Extract the [x, y] coordinate from the center of the cell holding the provided text.  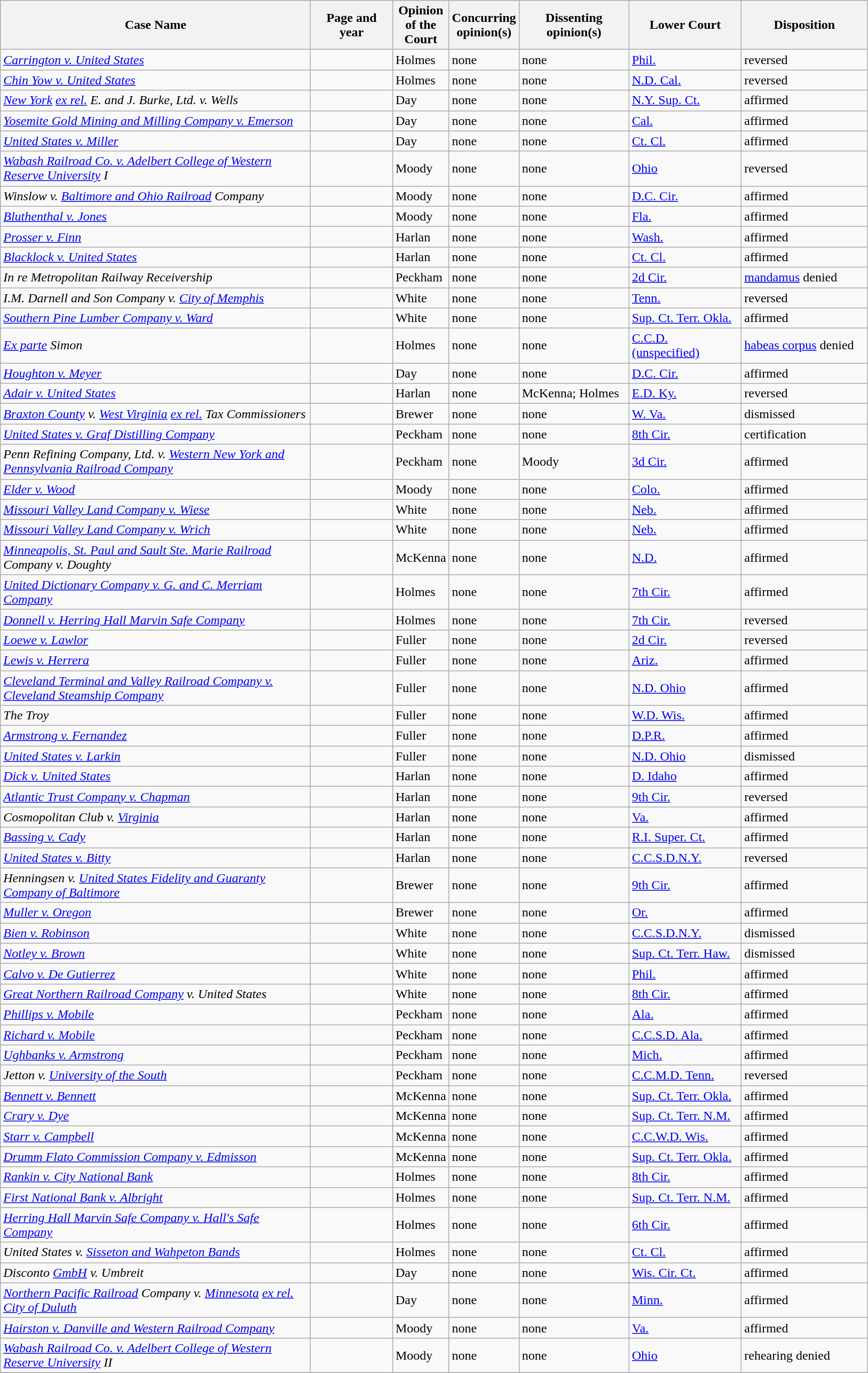
United States v. Miller [156, 141]
mandamus denied [804, 277]
W.D. Wis. [685, 716]
Missouri Valley Land Company v. Wiese [156, 509]
rehearing denied [804, 1355]
Adair v. United States [156, 394]
C.C.M.D. Tenn. [685, 1076]
Yosemite Gold Mining and Milling Company v. Emerson [156, 121]
Or. [685, 913]
Phillips v. Mobile [156, 1014]
C.C.D. (unspecified) [685, 346]
Page and year [352, 25]
Cosmopolitan Club v. Virginia [156, 817]
Prosser v. Finn [156, 237]
Missouri Valley Land Company v. Wrich [156, 530]
Cal. [685, 121]
First National Bank v. Albright [156, 1197]
Calvo v. De Gutierrez [156, 974]
Case Name [156, 25]
In re Metropolitan Railway Receivership [156, 277]
Dick v. United States [156, 776]
Henningsen v. United States Fidelity and Guaranty Company of Baltimore [156, 885]
United States v. Graf Distilling Company [156, 434]
Great Northern Railroad Company v. United States [156, 994]
3d Cir. [685, 461]
Atlantic Trust Company v. Chapman [156, 797]
United States v. Larkin [156, 756]
N.D. [685, 558]
D.P.R. [685, 736]
Disconto GmbH v. Umbreit [156, 1273]
Donnell v. Herring Hall Marvin Safe Company [156, 619]
Lower Court [685, 25]
Chin Yow v. United States [156, 80]
Bennett v. Bennett [156, 1096]
Mich. [685, 1055]
Wis. Cir. Ct. [685, 1273]
Cleveland Terminal and Valley Railroad Company v. Cleveland Steamship Company [156, 688]
Richard v. Mobile [156, 1034]
Braxton County v. West Virginia ex rel. Tax Commissioners [156, 414]
Wabash Railroad Co. v. Adelbert College of Western Reserve University I [156, 169]
Fla. [685, 216]
Rankin v. City National Bank [156, 1177]
Muller v. Oregon [156, 913]
McKenna; Holmes [574, 394]
Notley v. Brown [156, 953]
Southern Pine Lumber Company v. Ward [156, 318]
Bluthenthal v. Jones [156, 216]
Herring Hall Marvin Safe Company v. Hall's Safe Company [156, 1225]
Winslow v. Baltimore and Ohio Railroad Company [156, 196]
The Troy [156, 716]
United States v. Sisseton and Wahpeton Bands [156, 1252]
Ex parte Simon [156, 346]
Disposition [804, 25]
Houghton v. Meyer [156, 373]
Bassing v. Cady [156, 837]
I.M. Darnell and Son Company v. City of Memphis [156, 297]
Drumm Flato Commission Company v. Edmisson [156, 1157]
Sup. Ct. Terr. Haw. [685, 953]
R.I. Super. Ct. [685, 837]
Armstrong v. Fernandez [156, 736]
Concurring opinion(s) [484, 25]
Wabash Railroad Co. v. Adelbert College of Western Reserve University II [156, 1355]
E.D. Ky. [685, 394]
Hairston v. Danville and Western Railroad Company [156, 1328]
Minneapolis, St. Paul and Sault Ste. Marie Railroad Company v. Doughty [156, 558]
Loewe v. Lawlor [156, 640]
Bien v. Robinson [156, 933]
Dissenting opinion(s) [574, 25]
D. Idaho [685, 776]
Ala. [685, 1014]
United Dictionary Company v. G. and C. Merriam Company [156, 592]
certification [804, 434]
N.Y. Sup. Ct. [685, 100]
New York ex rel. E. and J. Burke, Ltd. v. Wells [156, 100]
6th Cir. [685, 1225]
Minn. [685, 1300]
N.D. Cal. [685, 80]
Lewis v. Herrera [156, 660]
Northern Pacific Railroad Company v. Minnesota ex rel. City of Duluth [156, 1300]
Penn Refining Company, Ltd. v. Western New York and Pennsylvania Railroad Company [156, 461]
W. Va. [685, 414]
Ughbanks v. Armstrong [156, 1055]
Ariz. [685, 660]
habeas corpus denied [804, 346]
Wash. [685, 237]
Starr v. Campbell [156, 1136]
Crary v. Dye [156, 1116]
Jetton v. University of the South [156, 1076]
C.C.S.D. Ala. [685, 1034]
C.C.W.D. Wis. [685, 1136]
United States v. Bitty [156, 858]
Opinion of the Court [421, 25]
Tenn. [685, 297]
Blacklock v. United States [156, 257]
Colo. [685, 489]
Carrington v. United States [156, 60]
Elder v. Wood [156, 489]
